Scan for the cell matching the given text and deliver its (x, y) coordinate at center. 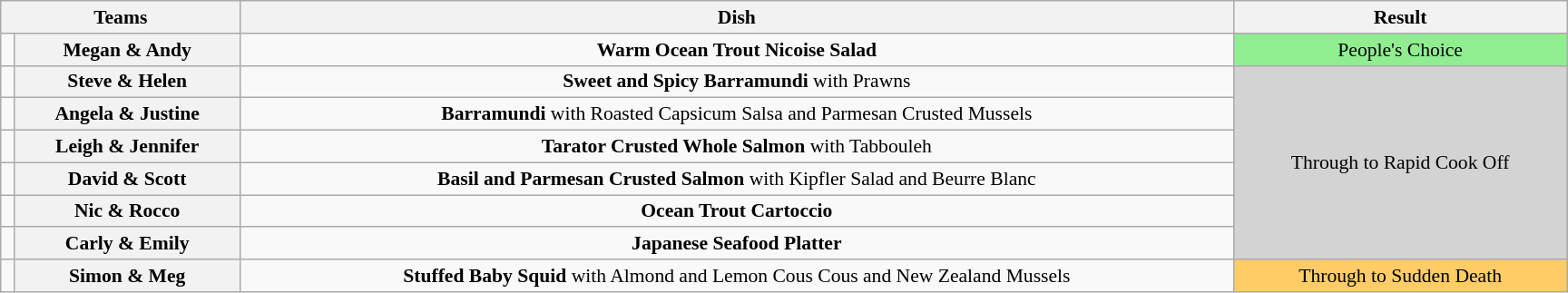
Stuffed Baby Squid with Almond and Lemon Cous Cous and New Zealand Mussels (737, 276)
Teams (121, 17)
Steve & Helen (127, 82)
Result (1400, 17)
Japanese Seafood Platter (737, 243)
People's Choice (1400, 49)
Ocean Trout Cartoccio (737, 210)
Carly & Emily (127, 243)
Tarator Crusted Whole Salmon with Tabbouleh (737, 146)
Barramundi with Roasted Capsicum Salsa and Parmesan Crusted Mussels (737, 114)
Basil and Parmesan Crusted Salmon with Kipfler Salad and Beurre Blanc (737, 179)
Angela & Justine (127, 114)
Sweet and Spicy Barramundi with Prawns (737, 82)
Nic & Rocco (127, 210)
Through to Rapid Cook Off (1400, 162)
Leigh & Jennifer (127, 146)
David & Scott (127, 179)
Dish (737, 17)
Simon & Meg (127, 276)
Megan & Andy (127, 49)
Warm Ocean Trout Nicoise Salad (737, 49)
Through to Sudden Death (1400, 276)
